Identify which cell holds the provided text, then report its (x, y) central coordinate. 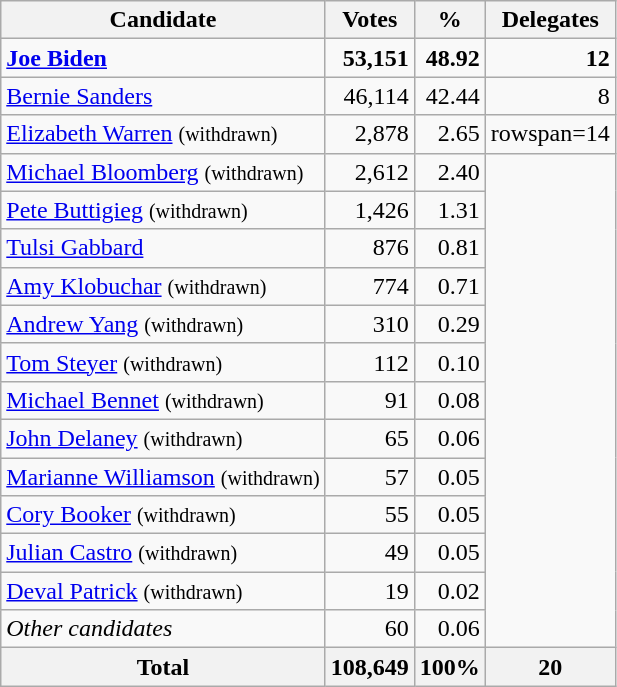
Total (163, 667)
Tom Steyer (withdrawn) (163, 362)
774 (370, 286)
91 (370, 400)
2,878 (370, 134)
Marianne Williamson (withdrawn) (163, 477)
Michael Bennet (withdrawn) (163, 400)
% (450, 20)
Other candidates (163, 629)
2.40 (450, 172)
rowspan=14 (550, 134)
Votes (370, 20)
8 (550, 96)
2.65 (450, 134)
John Delaney (withdrawn) (163, 438)
55 (370, 515)
42.44 (450, 96)
12 (550, 58)
60 (370, 629)
2,612 (370, 172)
0.71 (450, 286)
19 (370, 591)
0.10 (450, 362)
53,151 (370, 58)
Bernie Sanders (163, 96)
0.81 (450, 248)
100% (450, 667)
Julian Castro (withdrawn) (163, 553)
0.29 (450, 324)
112 (370, 362)
57 (370, 477)
Cory Booker (withdrawn) (163, 515)
Michael Bloomberg (withdrawn) (163, 172)
46,114 (370, 96)
0.02 (450, 591)
Candidate (163, 20)
310 (370, 324)
0.08 (450, 400)
Elizabeth Warren (withdrawn) (163, 134)
Pete Buttigieg (withdrawn) (163, 210)
20 (550, 667)
49 (370, 553)
Amy Klobuchar (withdrawn) (163, 286)
108,649 (370, 667)
Tulsi Gabbard (163, 248)
876 (370, 248)
Deval Patrick (withdrawn) (163, 591)
65 (370, 438)
1.31 (450, 210)
Delegates (550, 20)
Andrew Yang (withdrawn) (163, 324)
1,426 (370, 210)
Joe Biden (163, 58)
48.92 (450, 58)
